Output the [x, y] coordinate of the center of the cell containing the given text.  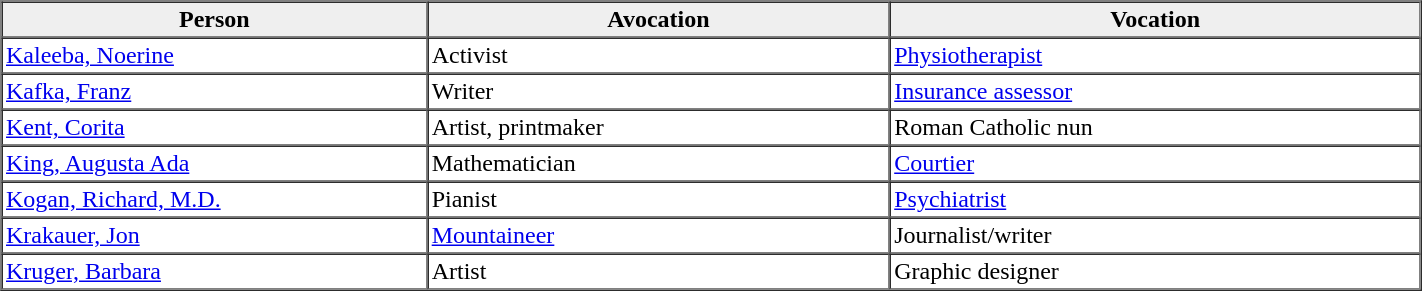
Avocation [658, 20]
Artist [658, 272]
Kafka, Franz [215, 92]
Mathematician [658, 164]
Kent, Corita [215, 128]
Kogan, Richard, M.D. [215, 200]
Activist [658, 56]
Mountaineer [658, 236]
Kruger, Barbara [215, 272]
Physiotherapist [1156, 56]
Pianist [658, 200]
Psychiatrist [1156, 200]
Person [215, 20]
Writer [658, 92]
Journalist/writer [1156, 236]
Vocation [1156, 20]
Kaleeba, Noerine [215, 56]
King, Augusta Ada [215, 164]
Graphic designer [1156, 272]
Roman Catholic nun [1156, 128]
Insurance assessor [1156, 92]
Krakauer, Jon [215, 236]
Artist, printmaker [658, 128]
Courtier [1156, 164]
